Output the [X, Y] coordinate of the center of the cell containing the given text.  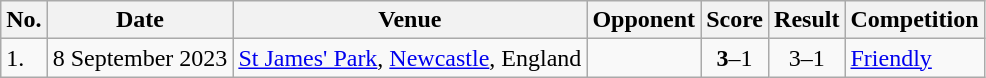
Opponent [644, 20]
Result [807, 20]
1. [24, 58]
Friendly [914, 58]
8 September 2023 [140, 58]
Competition [914, 20]
St James' Park, Newcastle, England [410, 58]
No. [24, 20]
Date [140, 20]
Venue [410, 20]
Score [735, 20]
